Pinpoint the cell where the given text exists, returning its (X, Y) midpoint coordinate. 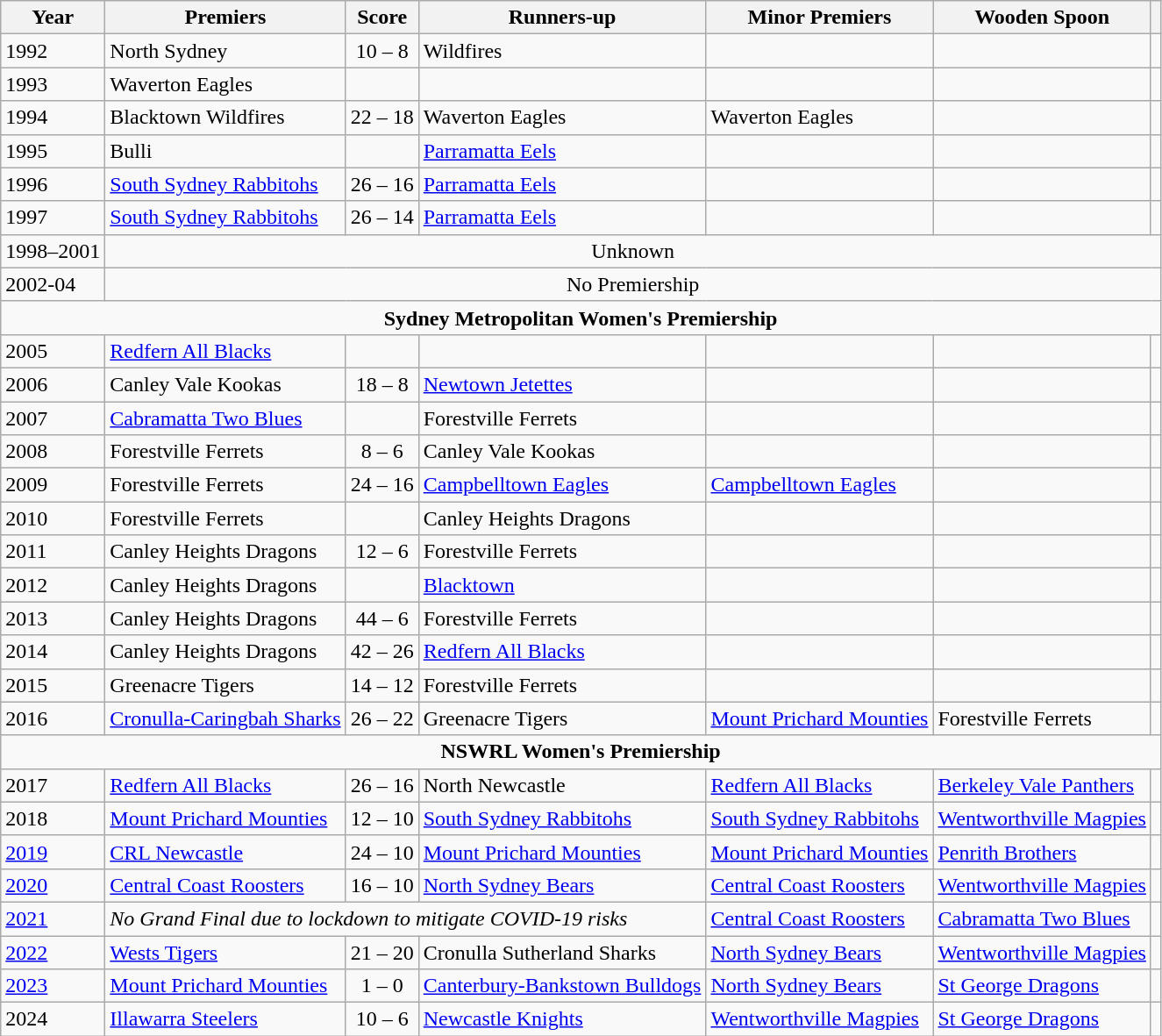
1992 (53, 51)
24 – 16 (382, 485)
Wildfires (562, 51)
Canterbury-Bankstown Bulldogs (562, 986)
14 – 12 (382, 685)
North Newcastle (562, 785)
Sydney Metropolitan Women's Premiership (581, 318)
2014 (53, 652)
2016 (53, 718)
2009 (53, 485)
44 – 6 (382, 618)
12 – 10 (382, 818)
Runners-up (562, 18)
1 – 0 (382, 986)
No Premiership (633, 284)
2018 (53, 818)
Penrith Brothers (1042, 852)
2021 (53, 918)
8 – 6 (382, 452)
Berkeley Vale Panthers (1042, 785)
North Sydney (225, 51)
1994 (53, 118)
42 – 26 (382, 652)
26 – 22 (382, 718)
2019 (53, 852)
10 – 6 (382, 1019)
Minor Premiers (819, 18)
2015 (53, 685)
2024 (53, 1019)
Newtown Jetettes (562, 384)
Cronulla-Caringbah Sharks (225, 718)
2012 (53, 585)
24 – 10 (382, 852)
16 – 10 (382, 885)
No Grand Final due to lockdown to mitigate COVID-19 risks (405, 918)
2007 (53, 418)
Wooden Spoon (1042, 18)
Blacktown (562, 585)
1993 (53, 84)
NSWRL Women's Premiership (581, 752)
18 – 8 (382, 384)
Unknown (633, 251)
2005 (53, 351)
Cronulla Sutherland Sharks (562, 952)
12 – 6 (382, 552)
2008 (53, 452)
Newcastle Knights (562, 1019)
1996 (53, 184)
2023 (53, 986)
CRL Newcastle (225, 852)
1995 (53, 151)
Illawarra Steelers (225, 1019)
1998–2001 (53, 251)
2022 (53, 952)
22 – 18 (382, 118)
2020 (53, 885)
2017 (53, 785)
Bulli (225, 151)
2006 (53, 384)
2013 (53, 618)
Year (53, 18)
Premiers (225, 18)
Score (382, 18)
21 – 20 (382, 952)
26 – 14 (382, 218)
2002-04 (53, 284)
Wests Tigers (225, 952)
10 – 8 (382, 51)
Blacktown Wildfires (225, 118)
2010 (53, 518)
2011 (53, 552)
1997 (53, 218)
